Return the (X, Y) coordinate for the center point of the cell that contains the specified text.  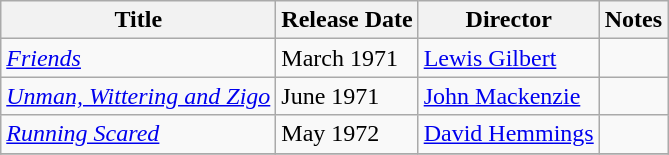
June 1971 (347, 96)
Title (138, 20)
John Mackenzie (508, 96)
Friends (138, 58)
Unman, Wittering and Zigo (138, 96)
March 1971 (347, 58)
Release Date (347, 20)
Notes (633, 20)
David Hemmings (508, 134)
Running Scared (138, 134)
Director (508, 20)
Lewis Gilbert (508, 58)
May 1972 (347, 134)
